Extract the (X, Y) coordinate from the center of the cell holding the provided text.  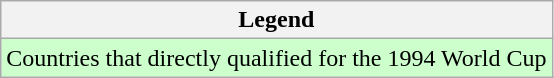
Countries that directly qualified for the 1994 World Cup (276, 58)
Legend (276, 20)
